Identify which cell holds the provided text, then report its (X, Y) central coordinate. 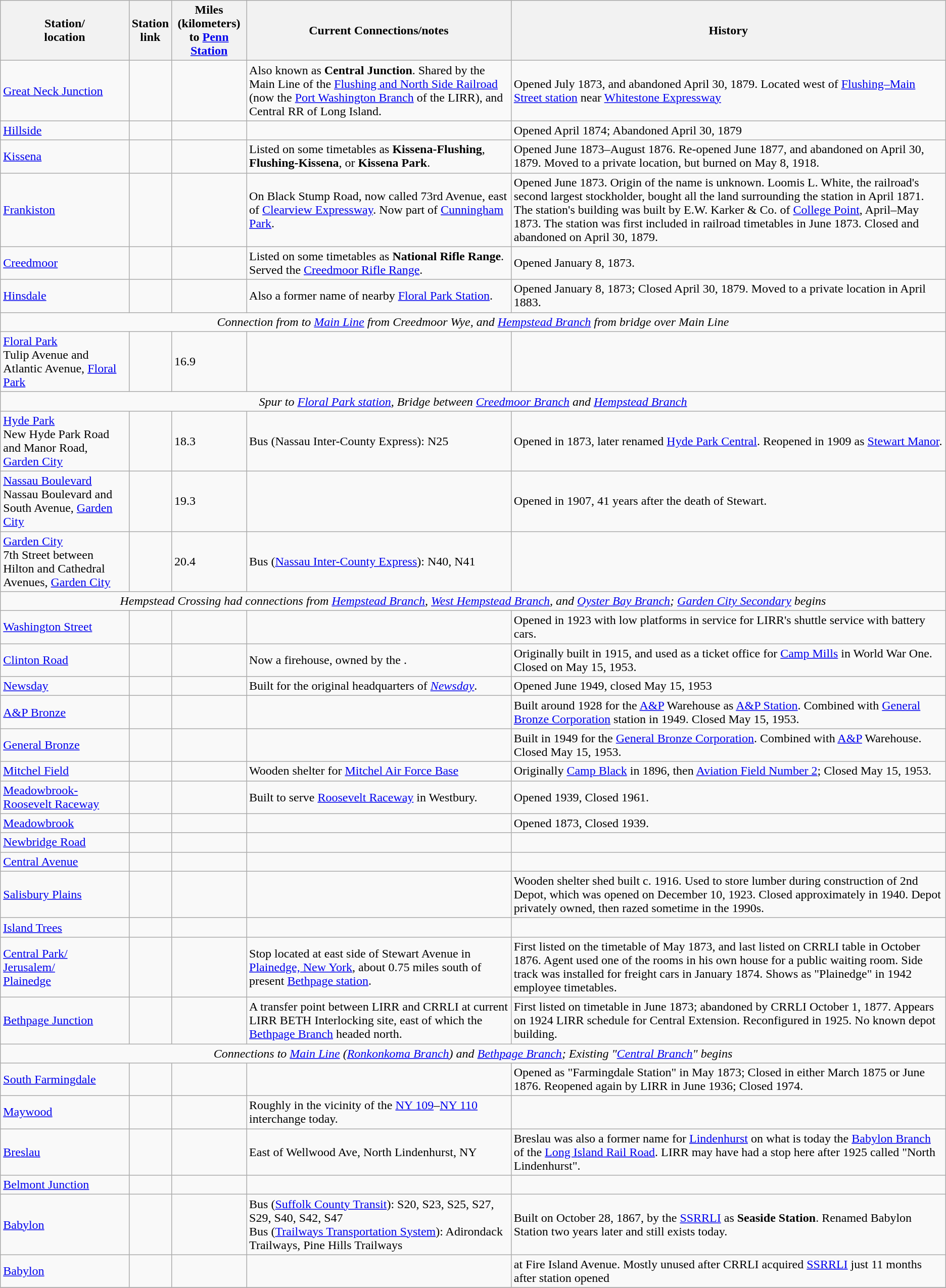
Meadowbrook-Roosevelt Raceway (65, 797)
Bus (Nassau Inter-County Express): N25 (379, 441)
Connection from to Main Line from Creedmoor Wye, and Hempstead Branch from bridge over Main Line (473, 322)
Current Connections/notes (379, 30)
Opened 1939, Closed 1961. (728, 797)
Built to serve Roosevelt Raceway in Westbury. (379, 797)
Opened in 1873, later renamed Hyde Park Central. Reopened in 1909 as Stewart Manor. (728, 441)
Hillside (65, 130)
On Black Stump Road, now called 73rd Avenue, east of Clearview Expressway. Now part of Cunningham Park. (379, 210)
Kissena (65, 157)
Opened January 8, 1873; Closed April 30, 1879. Moved to a private location in April 1883. (728, 296)
Listed on some timetables as Kissena-Flushing, Flushing-Kissena, or Kissena Park. (379, 157)
History (728, 30)
Hyde Park New Hyde Park Road and Manor Road, Garden City (65, 441)
East of Wellwood Ave, North Lindenhurst, NY (379, 1152)
Opened 1873, Closed 1939. (728, 823)
Central Avenue (65, 862)
Opened June 1949, closed May 15, 1953 (728, 686)
20.4 (209, 562)
Built around 1928 for the A&P Warehouse as A&P Station. Combined with General Bronze Corporation station in 1949. Closed May 15, 1953. (728, 712)
Creedmoor (65, 263)
Connections to Main Line (Ronkonkoma Branch) and Bethpage Branch; Existing "Central Branch" begins (473, 1054)
Stop located at east side of Stewart Avenue in Plainedge, New York, about 0.75 miles south of present Bethpage station. (379, 967)
Central Park/Jerusalem/Plainedge (65, 967)
Newsday (65, 686)
Meadowbrook (65, 823)
Maywood (65, 1113)
Also a former name of nearby Floral Park Station. (379, 296)
Stationlink (150, 30)
Mitchel Field (65, 771)
A&P Bronze (65, 712)
Breslau (65, 1152)
Miles (kilometers)to Penn Station (209, 30)
Opened July 1873, and abandoned April 30, 1879. Located west of Flushing–Main Street station near Whitestone Expressway (728, 91)
Opened June 1873–August 1876. Re-opened June 1877, and abandoned on April 30, 1879. Moved to a private location, but burned on May 8, 1918. (728, 157)
Opened in 1907, 41 years after the death of Stewart. (728, 501)
Hinsdale (65, 296)
Listed on some timetables as National Rifle Range. Served the Creedmoor Rifle Range. (379, 263)
16.9 (209, 362)
Frankiston (65, 210)
19.3 (209, 501)
Bus (Nassau Inter-County Express): N40, N41 (379, 562)
at Fire Island Avenue. Mostly unused after CRRLI acquired SSRRLI just 11 months after station opened (728, 1271)
Built for the original headquarters of Newsday. (379, 686)
Built on October 28, 1867, by the SSRRLI as Seaside Station. Renamed Babylon Station two years later and still exists today. (728, 1225)
Clinton Road (65, 660)
Hempstead Crossing had connections from Hempstead Branch, West Hempstead Branch, and Oyster Bay Branch; Garden City Secondary begins (473, 601)
Nassau Boulevard Nassau Boulevard and South Avenue, Garden City (65, 501)
Wooden shelter for Mitchel Air Force Base (379, 771)
Opened January 8, 1873. (728, 263)
Built in 1949 for the General Bronze Corporation. Combined with A&P Warehouse. Closed May 15, 1953. (728, 745)
Great Neck Junction (65, 91)
Bus (Suffolk County Transit): S20, S23, S25, S27, S29, S40, S42, S47Bus (Trailways Transportation System): Adirondack Trailways, Pine Hills Trailways (379, 1225)
Opened April 1874; Abandoned April 30, 1879 (728, 130)
Opened as "Farmingdale Station" in May 1873; Closed in either March 1875 or June 1876. Reopened again by LIRR in June 1936; Closed 1974. (728, 1079)
Floral ParkTulip Avenue and Atlantic Avenue, Floral Park (65, 362)
Island Trees (65, 927)
Originally built in 1915, and used as a ticket office for Camp Mills in World War One. Closed on May 15, 1953. (728, 660)
Salisbury Plains (65, 894)
Now a firehouse, owned by the . (379, 660)
Garden City 7th Street between Hilton and Cathedral Avenues, Garden City (65, 562)
Bethpage Junction (65, 1020)
Belmont Junction (65, 1185)
A transfer point between LIRR and CRRLI at current LIRR BETH Interlocking site, east of which the Bethpage Branch headed north. (379, 1020)
Spur to Floral Park station, Bridge between Creedmoor Branch and Hempstead Branch (473, 401)
Station/location (65, 30)
Roughly in the vicinity of the NY 109–NY 110 interchange today. (379, 1113)
General Bronze (65, 745)
South Farmingdale (65, 1079)
Newbridge Road (65, 842)
Opened in 1923 with low platforms in service for LIRR's shuttle service with battery cars. (728, 628)
Washington Street (65, 628)
18.3 (209, 441)
Originally Camp Black in 1896, then Aviation Field Number 2; Closed May 15, 1953. (728, 771)
